Find where the given text appears and provide that cell's center as (x, y) coordinate. 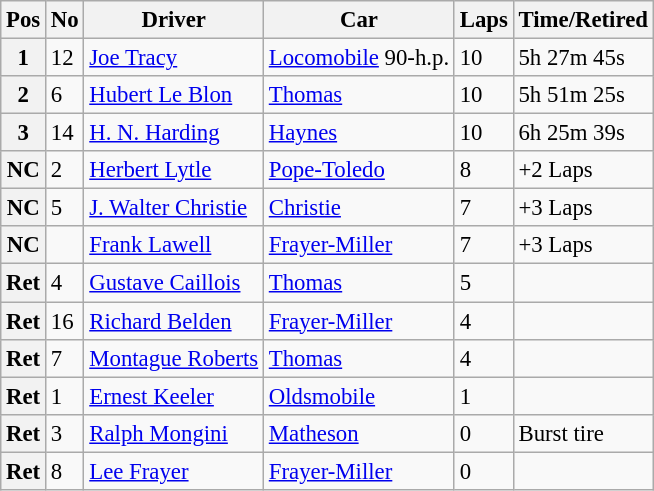
Lee Frayer (174, 471)
Hubert Le Blon (174, 95)
Pope-Toledo (358, 170)
Laps (484, 20)
6 (65, 95)
No (65, 20)
Locomobile 90-h.p. (358, 58)
Car (358, 20)
Montague Roberts (174, 358)
Richard Belden (174, 321)
Joe Tracy (174, 58)
12 (65, 58)
Christie (358, 208)
Time/Retired (583, 20)
Haynes (358, 133)
Pos (24, 20)
Ernest Keeler (174, 396)
Matheson (358, 433)
6h 25m 39s (583, 133)
14 (65, 133)
5h 51m 25s (583, 95)
J. Walter Christie (174, 208)
+2 Laps (583, 170)
16 (65, 321)
Oldsmobile (358, 396)
H. N. Harding (174, 133)
Herbert Lytle (174, 170)
5h 27m 45s (583, 58)
Gustave Caillois (174, 283)
Frank Lawell (174, 245)
Burst tire (583, 433)
Ralph Mongini (174, 433)
Driver (174, 20)
